From the cell containing the given text, extract its center point as [x, y] coordinate. 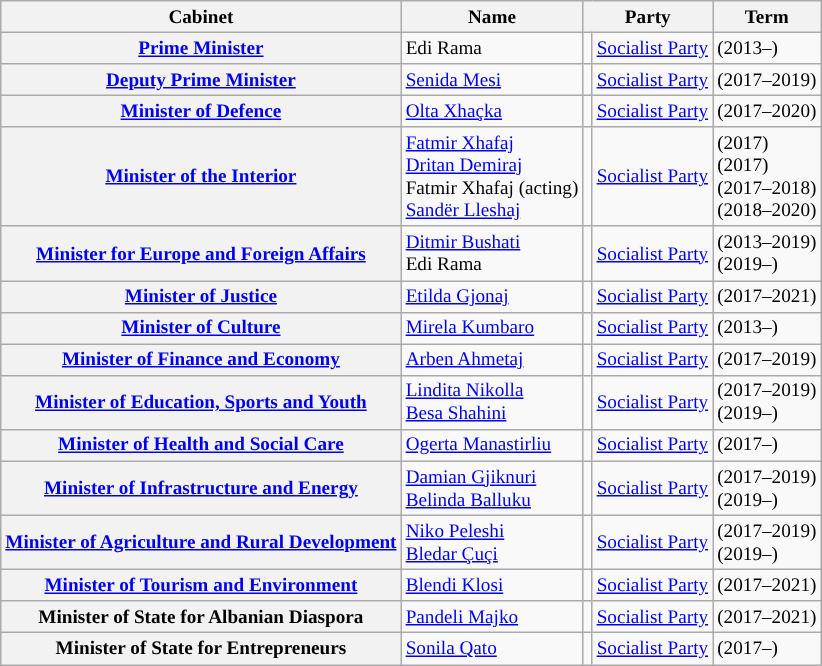
Etilda Gjonaj [492, 296]
Minister of Tourism and Environment [201, 585]
Ditmir BushatiEdi Rama [492, 253]
Blendi Klosi [492, 585]
Minister of the Interior [201, 176]
Ogerta Manastirliu [492, 445]
Minister of State for Entrepreneurs [201, 649]
(2013–2019)(2019–) [767, 253]
Minister of Agriculture and Rural Development [201, 542]
Minister of Finance and Economy [201, 360]
Minister of Justice [201, 296]
Niko PeleshiBledar Çuçi [492, 542]
Lindita NikollaBesa Shahini [492, 402]
Name [492, 17]
(2017)(2017)(2017–2018)(2018–2020) [767, 176]
Arben Ahmetaj [492, 360]
Senida Mesi [492, 80]
Deputy Prime Minister [201, 80]
Fatmir XhafajDritan DemirajFatmir Xhafaj (acting)Sandër Lleshaj [492, 176]
Olta Xhaçka [492, 111]
Minister of State for Albanian Diaspora [201, 617]
Sonila Qato [492, 649]
Minister of Infrastructure and Energy [201, 488]
Term [767, 17]
Party [648, 17]
Minister of Defence [201, 111]
Cabinet [201, 17]
Pandeli Majko [492, 617]
Edi Rama [492, 48]
(2017–2020) [767, 111]
Minister of Culture [201, 328]
Minister of Health and Social Care [201, 445]
Mirela Kumbaro [492, 328]
Damian GjiknuriBelinda Balluku [492, 488]
Minister for Europe and Foreign Affairs [201, 253]
Minister of Education, Sports and Youth [201, 402]
Prime Minister [201, 48]
